Pinpoint the cell where the given text exists, returning its [X, Y] midpoint coordinate. 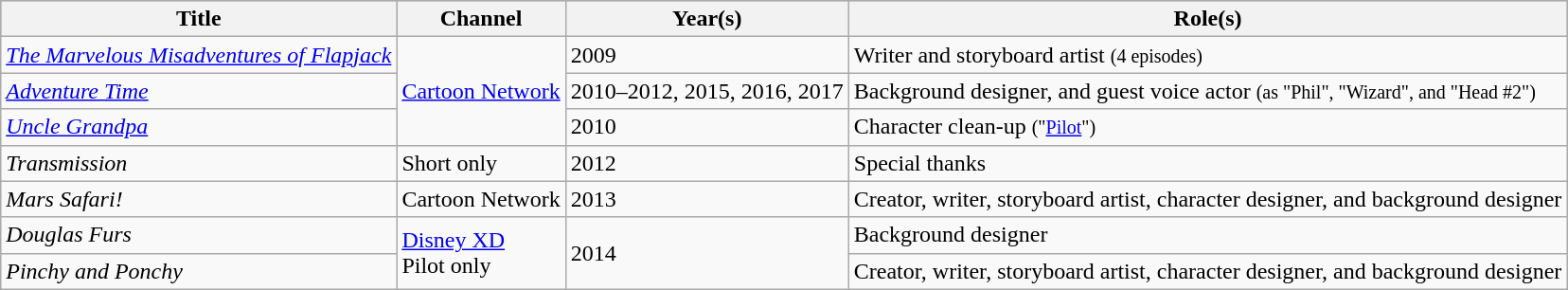
Short only [481, 163]
Disney XDPilot only [481, 253]
Mars Safari! [199, 199]
2009 [706, 55]
Uncle Grandpa [199, 127]
Adventure Time [199, 91]
2012 [706, 163]
2014 [706, 253]
Writer and storyboard artist (4 episodes) [1208, 55]
2010 [706, 127]
Channel [481, 19]
Transmission [199, 163]
Year(s) [706, 19]
Role(s) [1208, 19]
2010–2012, 2015, 2016, 2017 [706, 91]
Background designer, and guest voice actor (as "Phil", "Wizard", and "Head #2") [1208, 91]
Pinchy and Ponchy [199, 271]
Special thanks [1208, 163]
Title [199, 19]
Character clean-up ("Pilot") [1208, 127]
2013 [706, 199]
Background designer [1208, 235]
Douglas Furs [199, 235]
The Marvelous Misadventures of Flapjack [199, 55]
